Detect which cell encompasses the target text, then output its (X, Y) center coordinate. 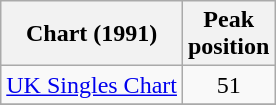
51 (228, 85)
UK Singles Chart (92, 85)
Chart (1991) (92, 34)
Peakposition (228, 34)
